Pinpoint the cell where the given text exists, returning its (X, Y) midpoint coordinate. 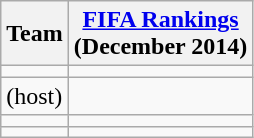
Team (35, 34)
(host) (35, 96)
FIFA Rankings(December 2014) (160, 34)
